Locate the cell with the specified text and output its (X, Y) center coordinate. 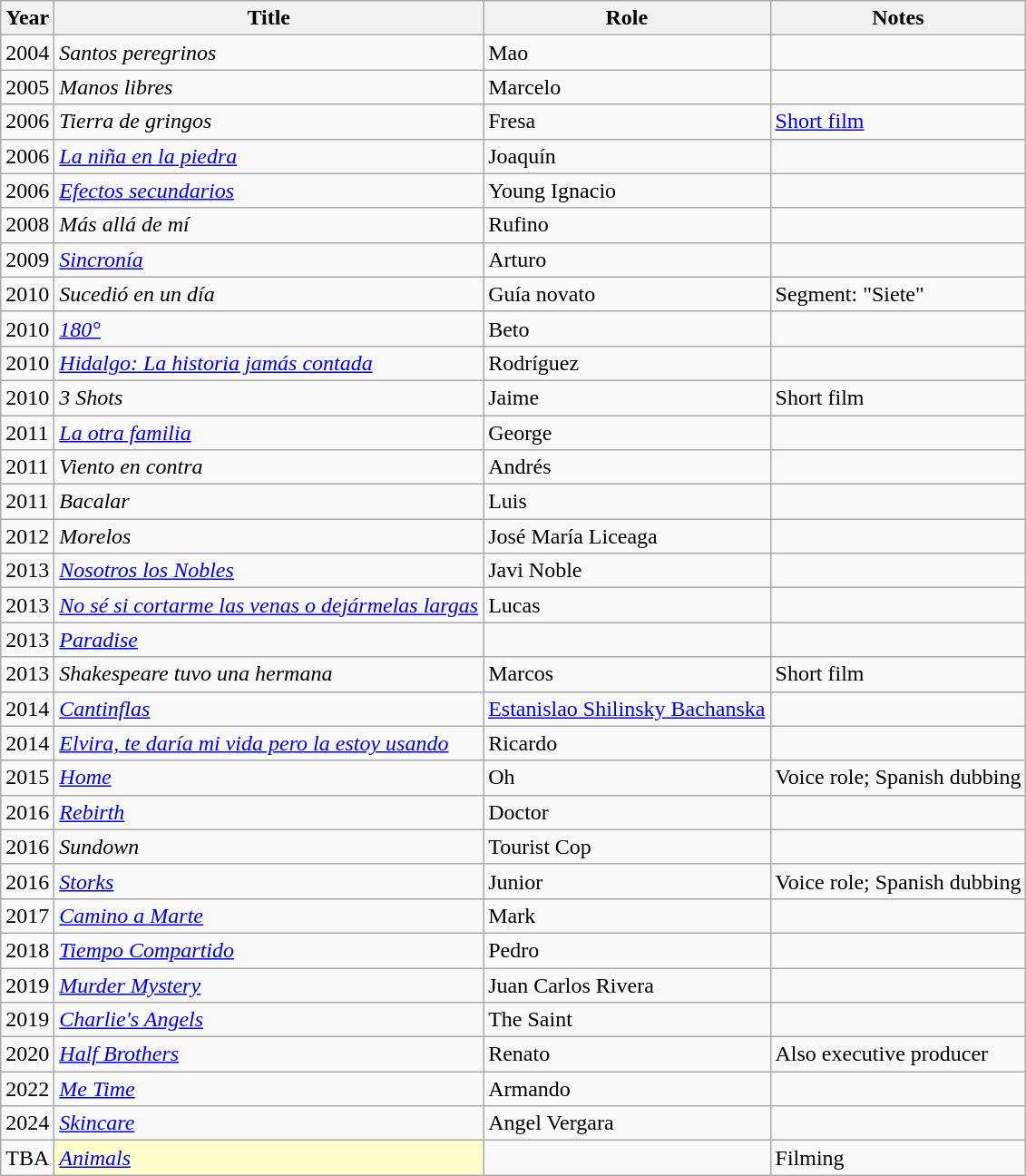
Notes (898, 18)
Charlie's Angels (269, 1020)
Also executive producer (898, 1054)
Year (27, 18)
Viento en contra (269, 467)
2008 (27, 225)
Renato (627, 1054)
Juan Carlos Rivera (627, 985)
Manos libres (269, 87)
Luis (627, 502)
Role (627, 18)
2004 (27, 53)
2024 (27, 1123)
2009 (27, 260)
Camino a Marte (269, 916)
Javi Noble (627, 571)
Angel Vergara (627, 1123)
Marcelo (627, 87)
Más allá de mí (269, 225)
José María Liceaga (627, 536)
3 Shots (269, 397)
Tiempo Compartido (269, 950)
Paradise (269, 640)
Tourist Cop (627, 847)
Armando (627, 1089)
Arturo (627, 260)
Storks (269, 881)
Hidalgo: La historia jamás contada (269, 363)
Rebirth (269, 812)
Nosotros los Nobles (269, 571)
Jaime (627, 397)
180° (269, 328)
Shakespeare tuvo una hermana (269, 674)
Title (269, 18)
No sé si cortarme las venas o dejármelas largas (269, 605)
Rufino (627, 225)
Efectos secundarios (269, 191)
Murder Mystery (269, 985)
Doctor (627, 812)
Cantinflas (269, 709)
Mark (627, 916)
TBA (27, 1158)
Andrés (627, 467)
Estanislao Shilinsky Bachanska (627, 709)
Filming (898, 1158)
Home (269, 778)
Elvira, te daría mi vida pero la estoy usando (269, 743)
Guía novato (627, 294)
Me Time (269, 1089)
Segment: "Siete" (898, 294)
2015 (27, 778)
2012 (27, 536)
2005 (27, 87)
Fresa (627, 122)
Young Ignacio (627, 191)
Oh (627, 778)
2022 (27, 1089)
Santos peregrinos (269, 53)
Joaquín (627, 156)
Mao (627, 53)
The Saint (627, 1020)
Half Brothers (269, 1054)
Rodríguez (627, 363)
Skincare (269, 1123)
Junior (627, 881)
2017 (27, 916)
2020 (27, 1054)
Marcos (627, 674)
Lucas (627, 605)
Sundown (269, 847)
Morelos (269, 536)
La otra familia (269, 433)
Beto (627, 328)
Bacalar (269, 502)
2018 (27, 950)
Tierra de gringos (269, 122)
Sucedió en un día (269, 294)
La niña en la piedra (269, 156)
Animals (269, 1158)
Sincronía (269, 260)
Ricardo (627, 743)
George (627, 433)
Pedro (627, 950)
